Pinpoint the cell where the given text exists, returning its (x, y) midpoint coordinate. 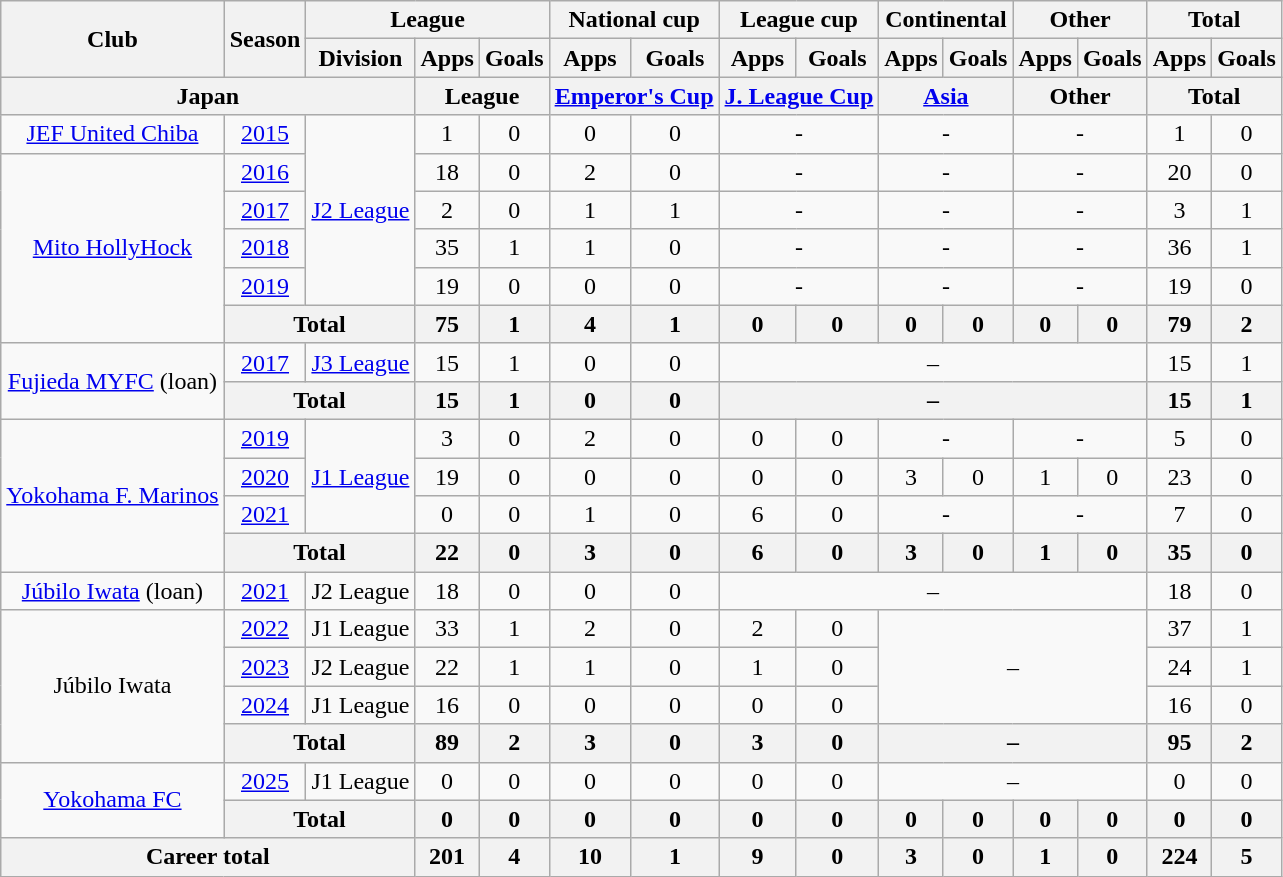
7 (1179, 515)
League cup (799, 20)
Yokohama F. Marinos (112, 495)
Emperor's Cup (634, 96)
2020 (265, 477)
JEF United Chiba (112, 134)
Division (360, 58)
75 (447, 324)
23 (1179, 477)
9 (758, 857)
201 (447, 857)
Asia (946, 96)
2025 (265, 781)
Continental (946, 20)
Fujieda MYFC (loan) (112, 381)
J. League Cup (799, 96)
Yokohama FC (112, 800)
2023 (265, 667)
2015 (265, 134)
20 (1179, 172)
224 (1179, 857)
2022 (265, 629)
2016 (265, 172)
J3 League (360, 362)
2018 (265, 248)
24 (1179, 667)
Mito HollyHock (112, 248)
79 (1179, 324)
Japan (208, 96)
National cup (634, 20)
Júbilo Iwata (loan) (112, 591)
Júbilo Iwata (112, 686)
37 (1179, 629)
Season (265, 39)
89 (447, 743)
Career total (208, 857)
2024 (265, 705)
95 (1179, 743)
33 (447, 629)
10 (590, 857)
36 (1179, 248)
Club (112, 39)
